Output the [x, y] coordinate of the center of the cell containing the given text.  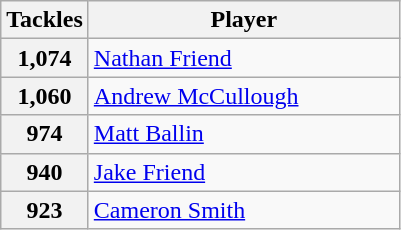
974 [45, 134]
Player [244, 20]
Jake Friend [244, 172]
1,074 [45, 58]
1,060 [45, 96]
Andrew McCullough [244, 96]
940 [45, 172]
Cameron Smith [244, 210]
Nathan Friend [244, 58]
923 [45, 210]
Matt Ballin [244, 134]
Tackles [45, 20]
